Scan for the cell matching the given text and deliver its [X, Y] coordinate at center. 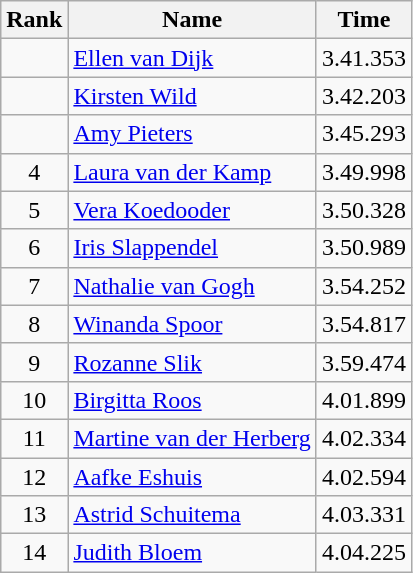
4.03.331 [364, 515]
3.42.203 [364, 96]
Ellen van Dijk [192, 58]
Martine van der Herberg [192, 438]
11 [34, 438]
4.02.594 [364, 477]
10 [34, 400]
Rank [34, 20]
Judith Bloem [192, 553]
Vera Koedooder [192, 210]
3.54.252 [364, 286]
3.50.328 [364, 210]
Winanda Spoor [192, 324]
Iris Slappendel [192, 248]
4.02.334 [364, 438]
3.59.474 [364, 362]
14 [34, 553]
4 [34, 172]
3.54.817 [364, 324]
4.01.899 [364, 400]
3.49.998 [364, 172]
Astrid Schuitema [192, 515]
Laura van der Kamp [192, 172]
Time [364, 20]
12 [34, 477]
Nathalie van Gogh [192, 286]
Name [192, 20]
Rozanne Slik [192, 362]
8 [34, 324]
7 [34, 286]
Amy Pieters [192, 134]
4.04.225 [364, 553]
13 [34, 515]
3.41.353 [364, 58]
3.45.293 [364, 134]
3.50.989 [364, 248]
5 [34, 210]
6 [34, 248]
9 [34, 362]
Kirsten Wild [192, 96]
Birgitta Roos [192, 400]
Aafke Eshuis [192, 477]
